Locate the cell with the specified text and output its [X, Y] center coordinate. 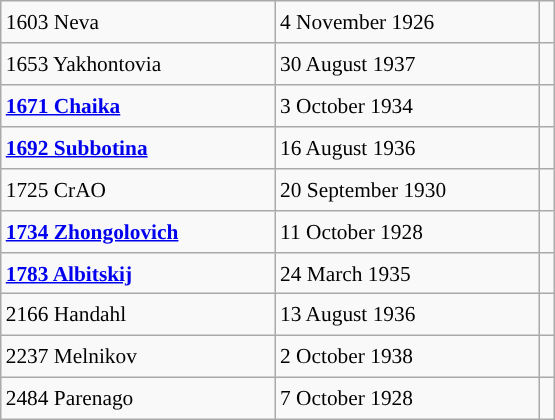
7 October 1928 [407, 399]
1725 CrAO [138, 189]
1653 Yakhontovia [138, 64]
20 September 1930 [407, 189]
1671 Chaika [138, 106]
24 March 1935 [407, 273]
3 October 1934 [407, 106]
1734 Zhongolovich [138, 231]
1783 Albitskij [138, 273]
16 August 1936 [407, 148]
2237 Melnikov [138, 357]
30 August 1937 [407, 64]
2484 Parenago [138, 399]
4 November 1926 [407, 22]
1692 Subbotina [138, 148]
1603 Neva [138, 22]
11 October 1928 [407, 231]
2 October 1938 [407, 357]
13 August 1936 [407, 315]
2166 Handahl [138, 315]
